Search for the cell housing the specified text and yield its (x, y) center coordinate. 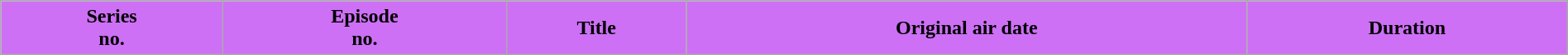
Title (596, 28)
Original air date (967, 28)
Seriesno. (112, 28)
Episodeno. (364, 28)
Duration (1408, 28)
